Find where the given text appears and provide that cell's center as (x, y) coordinate. 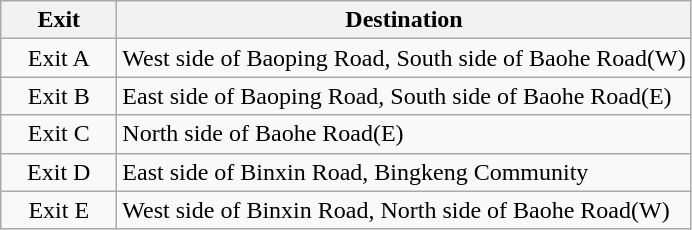
West side of Binxin Road, North side of Baohe Road(W) (404, 210)
Exit A (59, 58)
Exit E (59, 210)
East side of Binxin Road, Bingkeng Community (404, 172)
Exit (59, 20)
West side of Baoping Road, South side of Baohe Road(W) (404, 58)
Destination (404, 20)
Exit D (59, 172)
Exit B (59, 96)
East side of Baoping Road, South side of Baohe Road(E) (404, 96)
North side of Baohe Road(E) (404, 134)
Exit C (59, 134)
